From the cell containing the given text, extract its center point as [x, y] coordinate. 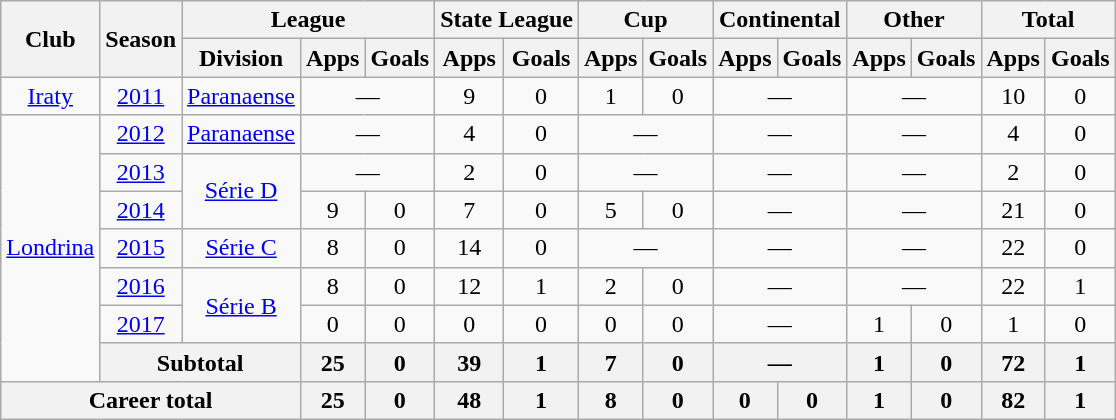
2011 [141, 96]
Career total [151, 400]
2014 [141, 210]
Season [141, 39]
10 [1013, 96]
Londrina [50, 248]
2013 [141, 172]
14 [470, 248]
2017 [141, 324]
League [308, 20]
Série C [242, 248]
Série D [242, 191]
12 [470, 286]
Subtotal [200, 362]
21 [1013, 210]
State League [507, 20]
48 [470, 400]
72 [1013, 362]
Club [50, 39]
Cup [645, 20]
5 [610, 210]
Iraty [50, 96]
Série B [242, 305]
Division [242, 58]
Other [914, 20]
2015 [141, 248]
82 [1013, 400]
Total [1048, 20]
39 [470, 362]
Continental [780, 20]
2012 [141, 134]
2016 [141, 286]
